Detect which cell encompasses the target text, then output its [x, y] center coordinate. 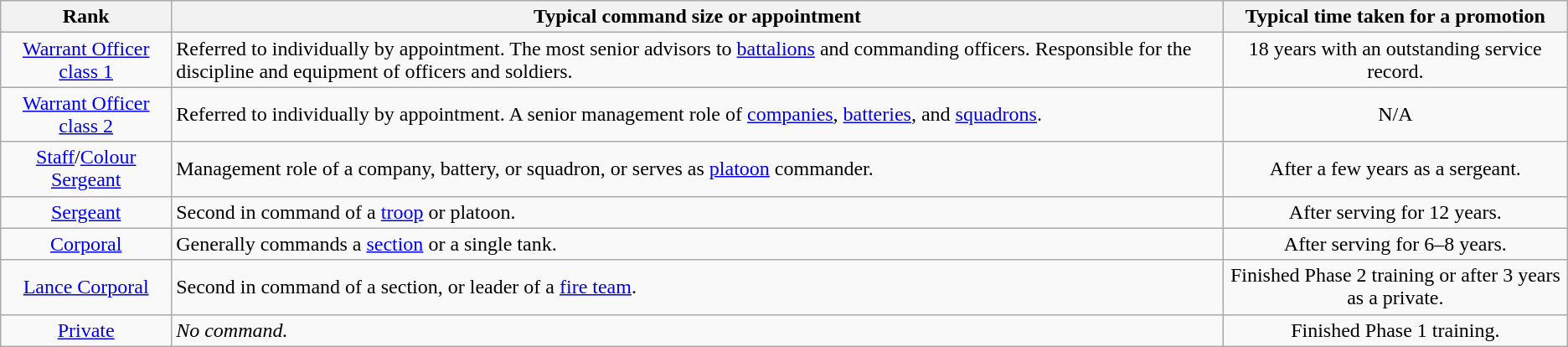
After a few years as a sergeant. [1395, 169]
Generally commands a section or a single tank. [698, 244]
Management role of a company, battery, or squadron, or serves as platoon commander. [698, 169]
Referred to individually by appointment. A senior management role of companies, batteries, and squadrons. [698, 114]
After serving for 6–8 years. [1395, 244]
Finished Phase 2 training or after 3 years as a private. [1395, 287]
After serving for 12 years. [1395, 212]
Typical time taken for a promotion [1395, 17]
Lance Corporal [86, 287]
N/A [1395, 114]
Staff/Colour Sergeant [86, 169]
Typical command size or appointment [698, 17]
Corporal [86, 244]
Rank [86, 17]
Private [86, 330]
No command. [698, 330]
Second in command of a section, or leader of a fire team. [698, 287]
Warrant Officer class 1 [86, 60]
Finished Phase 1 training. [1395, 330]
Warrant Officer class 2 [86, 114]
Second in command of a troop or platoon. [698, 212]
Sergeant [86, 212]
18 years with an outstanding service record. [1395, 60]
